Scan for the cell matching the given text and deliver its (X, Y) coordinate at center. 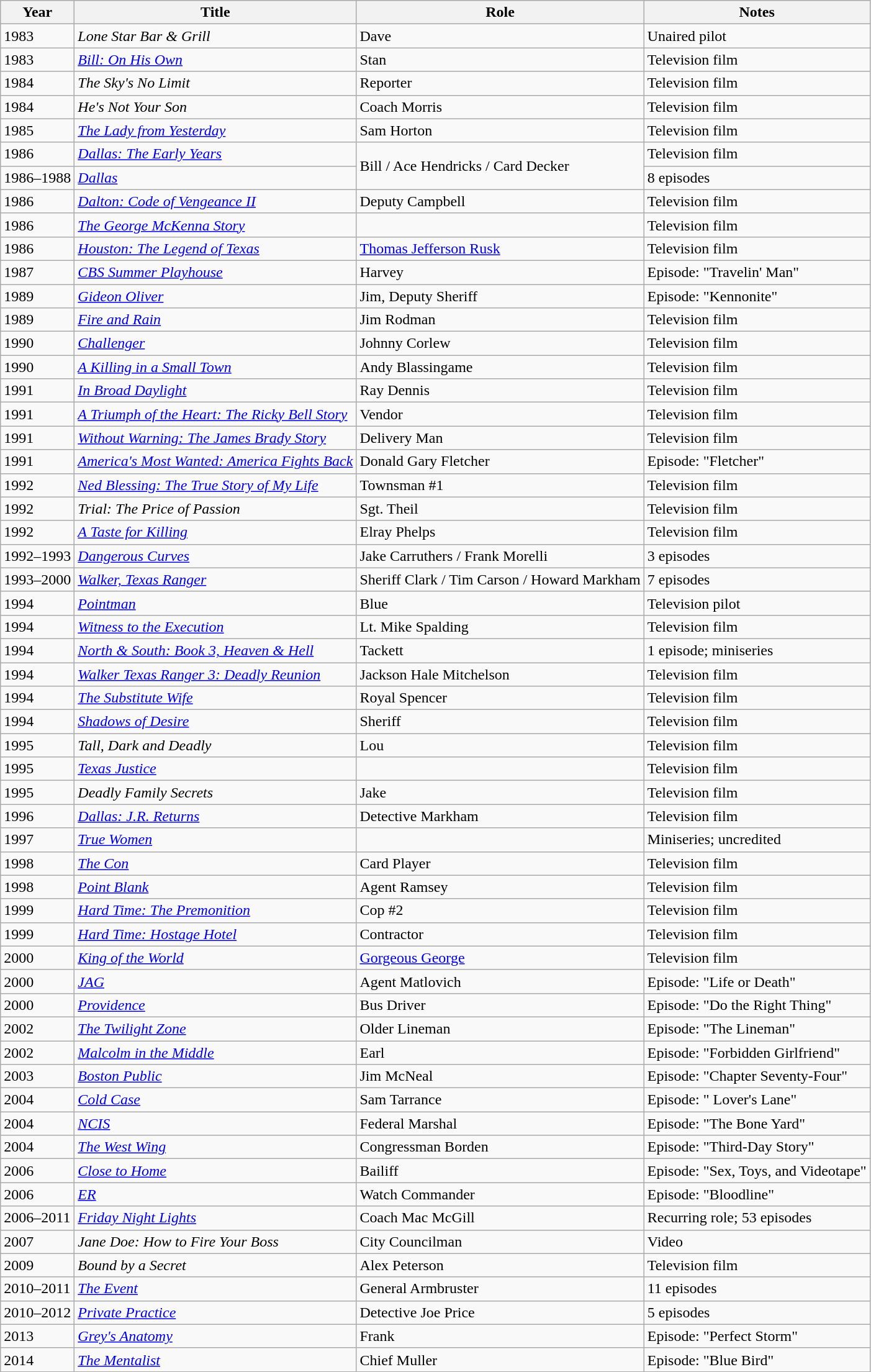
City Councilman (500, 1242)
Sheriff (500, 722)
Jim, Deputy Sheriff (500, 296)
1992–1993 (37, 556)
Alex Peterson (500, 1265)
Episode: "Life or Death" (757, 981)
Coach Mac McGill (500, 1218)
Episode: "The Bone Yard" (757, 1124)
Detective Joe Price (500, 1312)
2014 (37, 1360)
Unaired pilot (757, 36)
Donald Gary Fletcher (500, 461)
1985 (37, 130)
Frank (500, 1336)
Chief Muller (500, 1360)
Role (500, 12)
Fire and Rain (215, 320)
Hard Time: The Premonition (215, 911)
Pointman (215, 603)
8 episodes (757, 178)
Episode: "Third-Day Story" (757, 1147)
2007 (37, 1242)
He's Not Your Son (215, 107)
Jim Rodman (500, 320)
Providence (215, 1005)
Sgt. Theil (500, 509)
Television pilot (757, 603)
Earl (500, 1053)
The Twilight Zone (215, 1029)
Dallas (215, 178)
Episode: "Blue Bird" (757, 1360)
True Women (215, 840)
Harvey (500, 272)
The West Wing (215, 1147)
Reporter (500, 83)
The Con (215, 863)
Video (757, 1242)
Bailiff (500, 1171)
Dave (500, 36)
Without Warning: The James Brady Story (215, 438)
Gorgeous George (500, 958)
2013 (37, 1336)
Bill: On His Own (215, 60)
Lone Star Bar & Grill (215, 36)
A Triumph of the Heart: The Ricky Bell Story (215, 414)
Episode: "The Lineman" (757, 1029)
Recurring role; 53 episodes (757, 1218)
Boston Public (215, 1076)
The Mentalist (215, 1360)
Johnny Corlew (500, 343)
The George McKenna Story (215, 225)
Witness to the Execution (215, 627)
1987 (37, 272)
JAG (215, 981)
America's Most Wanted: America Fights Back (215, 461)
Lou (500, 745)
Federal Marshal (500, 1124)
Watch Commander (500, 1194)
Episode: "Forbidden Girlfriend" (757, 1053)
Houston: The Legend of Texas (215, 248)
In Broad Daylight (215, 391)
Private Practice (215, 1312)
Card Player (500, 863)
Episode: "Fletcher" (757, 461)
The Event (215, 1289)
Tackett (500, 650)
General Armbruster (500, 1289)
Royal Spencer (500, 698)
Contractor (500, 934)
Title (215, 12)
Deputy Campbell (500, 201)
Point Blank (215, 887)
Sheriff Clark / Tim Carson / Howard Markham (500, 579)
1996 (37, 816)
ER (215, 1194)
Jake (500, 793)
Episode: "Chapter Seventy-Four" (757, 1076)
Bound by a Secret (215, 1265)
Close to Home (215, 1171)
Cop #2 (500, 911)
CBS Summer Playhouse (215, 272)
Delivery Man (500, 438)
Episode: "Travelin' Man" (757, 272)
Malcolm in the Middle (215, 1053)
The Lady from Yesterday (215, 130)
NCIS (215, 1124)
Bus Driver (500, 1005)
Dangerous Curves (215, 556)
Hard Time: Hostage Hotel (215, 934)
Cold Case (215, 1100)
11 episodes (757, 1289)
Dalton: Code of Vengeance II (215, 201)
King of the World (215, 958)
Friday Night Lights (215, 1218)
2010–2011 (37, 1289)
Lt. Mike Spalding (500, 627)
Miniseries; uncredited (757, 840)
Jim McNeal (500, 1076)
Jane Doe: How to Fire Your Boss (215, 1242)
Townsman #1 (500, 485)
Dallas: The Early Years (215, 154)
Episode: "Do the Right Thing" (757, 1005)
Detective Markham (500, 816)
Congressman Borden (500, 1147)
Bill / Ace Hendricks / Card Decker (500, 166)
5 episodes (757, 1312)
2010–2012 (37, 1312)
Stan (500, 60)
Ray Dennis (500, 391)
Texas Justice (215, 769)
Sam Horton (500, 130)
Jake Carruthers / Frank Morelli (500, 556)
Tall, Dark and Deadly (215, 745)
Episode: "Perfect Storm" (757, 1336)
Trial: The Price of Passion (215, 509)
Walker, Texas Ranger (215, 579)
Episode: "Sex, Toys, and Videotape" (757, 1171)
Notes (757, 12)
A Taste for Killing (215, 532)
2009 (37, 1265)
Dallas: J.R. Returns (215, 816)
Jackson Hale Mitchelson (500, 674)
Challenger (215, 343)
Episode: " Lover's Lane" (757, 1100)
Ned Blessing: The True Story of My Life (215, 485)
Year (37, 12)
Shadows of Desire (215, 722)
The Sky's No Limit (215, 83)
Andy Blassingame (500, 367)
The Substitute Wife (215, 698)
2006–2011 (37, 1218)
A Killing in a Small Town (215, 367)
Walker Texas Ranger 3: Deadly Reunion (215, 674)
Elray Phelps (500, 532)
Episode: "Kennonite" (757, 296)
Deadly Family Secrets (215, 793)
3 episodes (757, 556)
1997 (37, 840)
Vendor (500, 414)
Coach Morris (500, 107)
Older Lineman (500, 1029)
Grey's Anatomy (215, 1336)
Sam Tarrance (500, 1100)
Agent Ramsey (500, 887)
2003 (37, 1076)
Episode: "Bloodline" (757, 1194)
North & South: Book 3, Heaven & Hell (215, 650)
Agent Matlovich (500, 981)
7 episodes (757, 579)
1 episode; miniseries (757, 650)
Gideon Oliver (215, 296)
Blue (500, 603)
1993–2000 (37, 579)
1986–1988 (37, 178)
Thomas Jefferson Rusk (500, 248)
